For the text-containing cell, return its midpoint in [x, y] coordinate format. 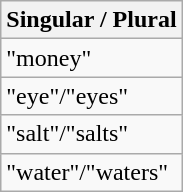
"money" [92, 58]
Singular / Plural [92, 20]
"water"/"waters" [92, 172]
"salt"/"salts" [92, 134]
"eye"/"eyes" [92, 96]
